From the cell containing the given text, extract its center point as [x, y] coordinate. 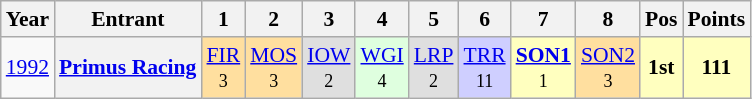
8 [608, 19]
1st [662, 68]
6 [484, 19]
Points [717, 19]
FIR3 [223, 68]
111 [717, 68]
MOS3 [274, 68]
SON11 [544, 68]
Year [28, 19]
SON23 [608, 68]
2 [274, 19]
1992 [28, 68]
TRR11 [484, 68]
Pos [662, 19]
1 [223, 19]
3 [328, 19]
Entrant [128, 19]
LRP2 [434, 68]
4 [382, 19]
7 [544, 19]
Primus Racing [128, 68]
WGI4 [382, 68]
IOW2 [328, 68]
5 [434, 19]
